Determine the [X, Y] coordinate at the center of the cell enclosing the given text.  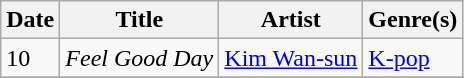
10 [30, 58]
Kim Wan-sun [291, 58]
Genre(s) [413, 20]
Date [30, 20]
Feel Good Day [140, 58]
K-pop [413, 58]
Artist [291, 20]
Title [140, 20]
